Detect which cell encompasses the target text, then output its (x, y) center coordinate. 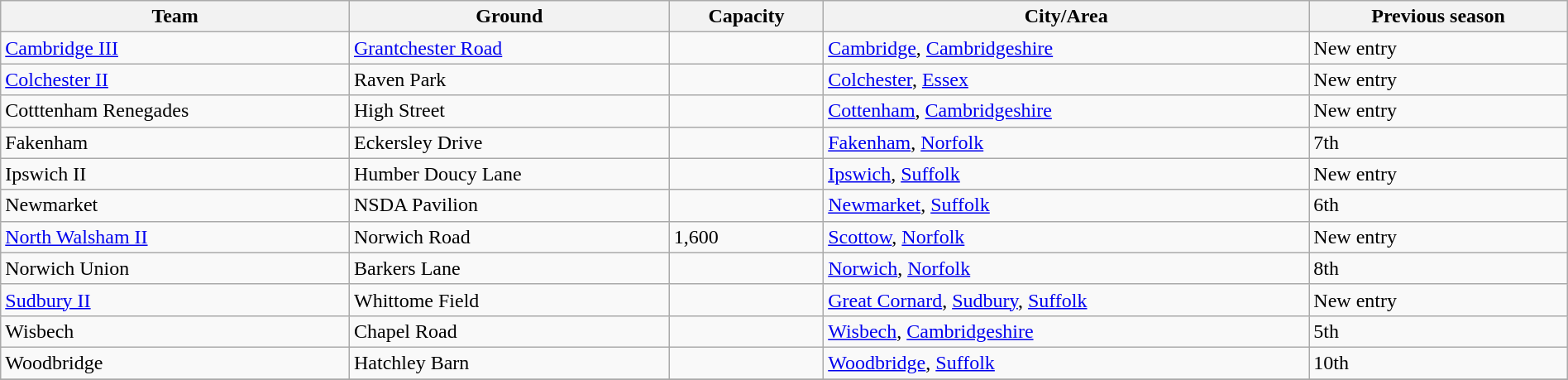
Capacity (746, 17)
Newmarket (175, 205)
Previous season (1438, 17)
Sudbury II (175, 300)
Team (175, 17)
Ipswich, Suffolk (1067, 174)
Grantchester Road (509, 48)
Whittome Field (509, 300)
Fakenham (175, 142)
Colchester, Essex (1067, 79)
8th (1438, 268)
Woodbridge (175, 363)
Wisbech, Cambridgeshire (1067, 331)
Woodbridge, Suffolk (1067, 363)
Newmarket, Suffolk (1067, 205)
Wisbech (175, 331)
Cambridge, Cambridgeshire (1067, 48)
5th (1438, 331)
Norwich, Norfolk (1067, 268)
6th (1438, 205)
Barkers Lane (509, 268)
Cottenham, Cambridgeshire (1067, 111)
1,600 (746, 237)
Eckersley Drive (509, 142)
Colchester II (175, 79)
7th (1438, 142)
Cambridge III (175, 48)
North Walsham II (175, 237)
Ground (509, 17)
Fakenham, Norfolk (1067, 142)
Norwich Road (509, 237)
10th (1438, 363)
NSDA Pavilion (509, 205)
Humber Doucy Lane (509, 174)
Chapel Road (509, 331)
Cotttenham Renegades (175, 111)
Ipswich II (175, 174)
Raven Park (509, 79)
Great Cornard, Sudbury, Suffolk (1067, 300)
Norwich Union (175, 268)
Scottow, Norfolk (1067, 237)
City/Area (1067, 17)
High Street (509, 111)
Hatchley Barn (509, 363)
